For the text-containing cell, return its midpoint in (x, y) coordinate format. 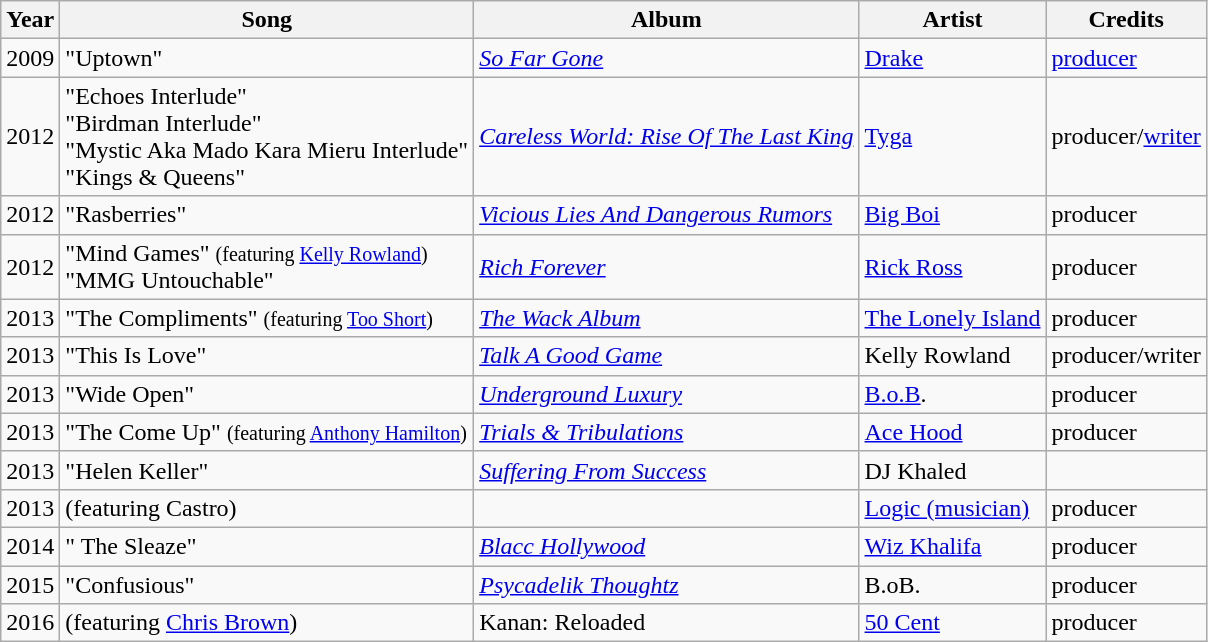
DJ Khaled (952, 470)
"Rasberries" (267, 215)
Suffering From Success (666, 470)
Rick Ross (952, 266)
B.oB. (952, 585)
"The Compliments" (featuring Too Short) (267, 318)
"Helen Keller" (267, 470)
2014 (30, 546)
Blacc Hollywood (666, 546)
Artist (952, 20)
The Lonely Island (952, 318)
Psycadelik Thoughtz (666, 585)
Underground Luxury (666, 394)
2016 (30, 623)
Logic (musician) (952, 508)
The Wack Album (666, 318)
50 Cent (952, 623)
Tyga (952, 136)
Rich Forever (666, 266)
"Uptown" (267, 58)
So Far Gone (666, 58)
Credits (1126, 20)
B.o.B. (952, 394)
2015 (30, 585)
"Wide Open" (267, 394)
" The Sleaze" (267, 546)
"Echoes Interlude""Birdman Interlude""Mystic Aka Mado Kara Mieru Interlude""Kings & Queens" (267, 136)
Vicious Lies And Dangerous Rumors (666, 215)
Kelly Rowland (952, 356)
Ace Hood (952, 432)
Drake (952, 58)
Wiz Khalifa (952, 546)
Album (666, 20)
Song (267, 20)
"Mind Games" (featuring Kelly Rowland)"MMG Untouchable" (267, 266)
Trials & Tribulations (666, 432)
"Confusious" (267, 585)
Year (30, 20)
2009 (30, 58)
"This Is Love" (267, 356)
(featuring Chris Brown) (267, 623)
Kanan: Reloaded (666, 623)
Big Boi (952, 215)
Careless World: Rise Of The Last King (666, 136)
"The Come Up" (featuring Anthony Hamilton) (267, 432)
(featuring Castro) (267, 508)
Talk A Good Game (666, 356)
